Locate the cell with the specified text and output its [X, Y] center coordinate. 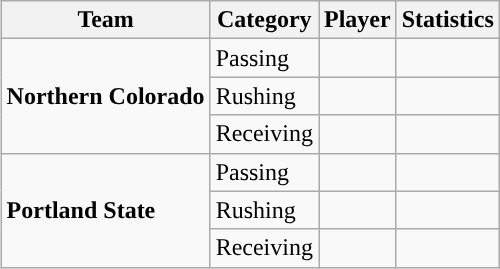
Statistics [448, 20]
Team [106, 20]
Portland State [106, 210]
Northern Colorado [106, 96]
Category [264, 20]
Player [357, 20]
